Identify which cell holds the provided text, then report its (x, y) central coordinate. 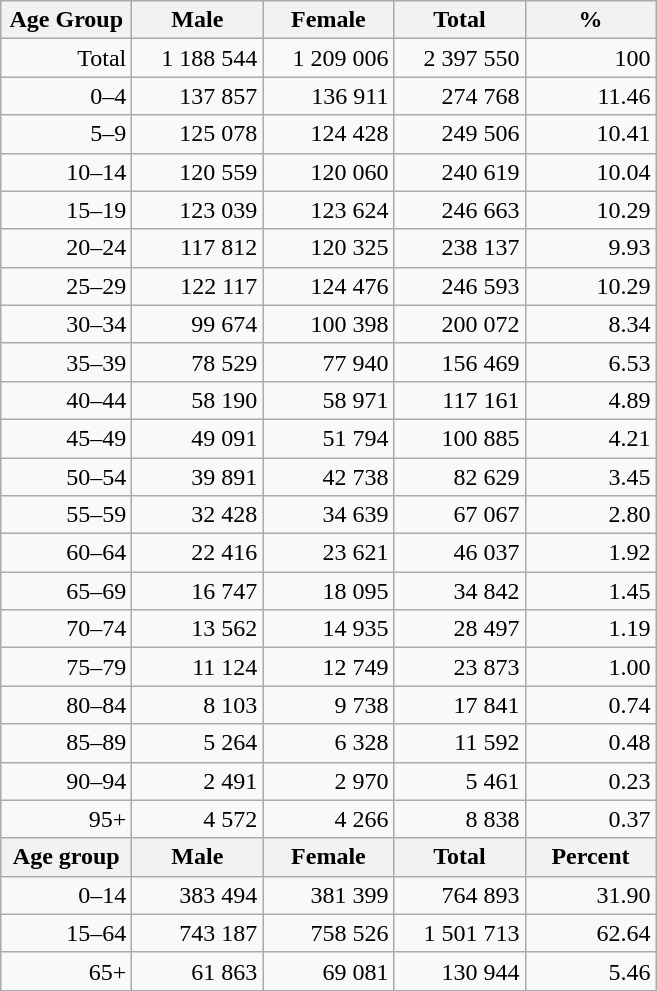
136 911 (328, 96)
78 529 (198, 362)
25–29 (66, 286)
4 572 (198, 819)
70–74 (66, 629)
249 506 (460, 134)
58 190 (198, 400)
4.21 (590, 438)
117 161 (460, 400)
9.93 (590, 248)
1 209 006 (328, 58)
77 940 (328, 362)
23 873 (460, 667)
17 841 (460, 705)
12 749 (328, 667)
5 461 (460, 781)
383 494 (198, 895)
4.89 (590, 400)
0–4 (66, 96)
95+ (66, 819)
124 476 (328, 286)
82 629 (460, 477)
8.34 (590, 324)
58 971 (328, 400)
65+ (66, 971)
120 559 (198, 172)
0.74 (590, 705)
31.90 (590, 895)
117 812 (198, 248)
22 416 (198, 553)
6 328 (328, 743)
30–34 (66, 324)
65–69 (66, 591)
8 103 (198, 705)
743 187 (198, 933)
1.00 (590, 667)
50–54 (66, 477)
35–39 (66, 362)
11 592 (460, 743)
10.41 (590, 134)
100 885 (460, 438)
15–19 (66, 210)
381 399 (328, 895)
42 738 (328, 477)
1.19 (590, 629)
200 072 (460, 324)
55–59 (66, 515)
85–89 (66, 743)
100 398 (328, 324)
23 621 (328, 553)
1 188 544 (198, 58)
28 497 (460, 629)
120 325 (328, 248)
156 469 (460, 362)
Age Group (66, 20)
123 039 (198, 210)
0.23 (590, 781)
49 091 (198, 438)
758 526 (328, 933)
5–9 (66, 134)
3.45 (590, 477)
34 842 (460, 591)
11.46 (590, 96)
240 619 (460, 172)
16 747 (198, 591)
11 124 (198, 667)
125 078 (198, 134)
15–64 (66, 933)
20–24 (66, 248)
8 838 (460, 819)
2.80 (590, 515)
39 891 (198, 477)
122 117 (198, 286)
Percent (590, 857)
% (590, 20)
1 501 713 (460, 933)
246 593 (460, 286)
5.46 (590, 971)
10–14 (66, 172)
2 491 (198, 781)
238 137 (460, 248)
46 037 (460, 553)
2 397 550 (460, 58)
1.92 (590, 553)
274 768 (460, 96)
90–94 (66, 781)
13 562 (198, 629)
120 060 (328, 172)
123 624 (328, 210)
34 639 (328, 515)
130 944 (460, 971)
246 663 (460, 210)
4 266 (328, 819)
6.53 (590, 362)
32 428 (198, 515)
80–84 (66, 705)
124 428 (328, 134)
60–64 (66, 553)
764 893 (460, 895)
5 264 (198, 743)
0–14 (66, 895)
2 970 (328, 781)
45–49 (66, 438)
14 935 (328, 629)
62.64 (590, 933)
100 (590, 58)
40–44 (66, 400)
9 738 (328, 705)
Age group (66, 857)
67 067 (460, 515)
137 857 (198, 96)
61 863 (198, 971)
0.37 (590, 819)
18 095 (328, 591)
75–79 (66, 667)
1.45 (590, 591)
10.04 (590, 172)
51 794 (328, 438)
69 081 (328, 971)
99 674 (198, 324)
0.48 (590, 743)
